Output the (x, y) coordinate of the center of the cell containing the given text.  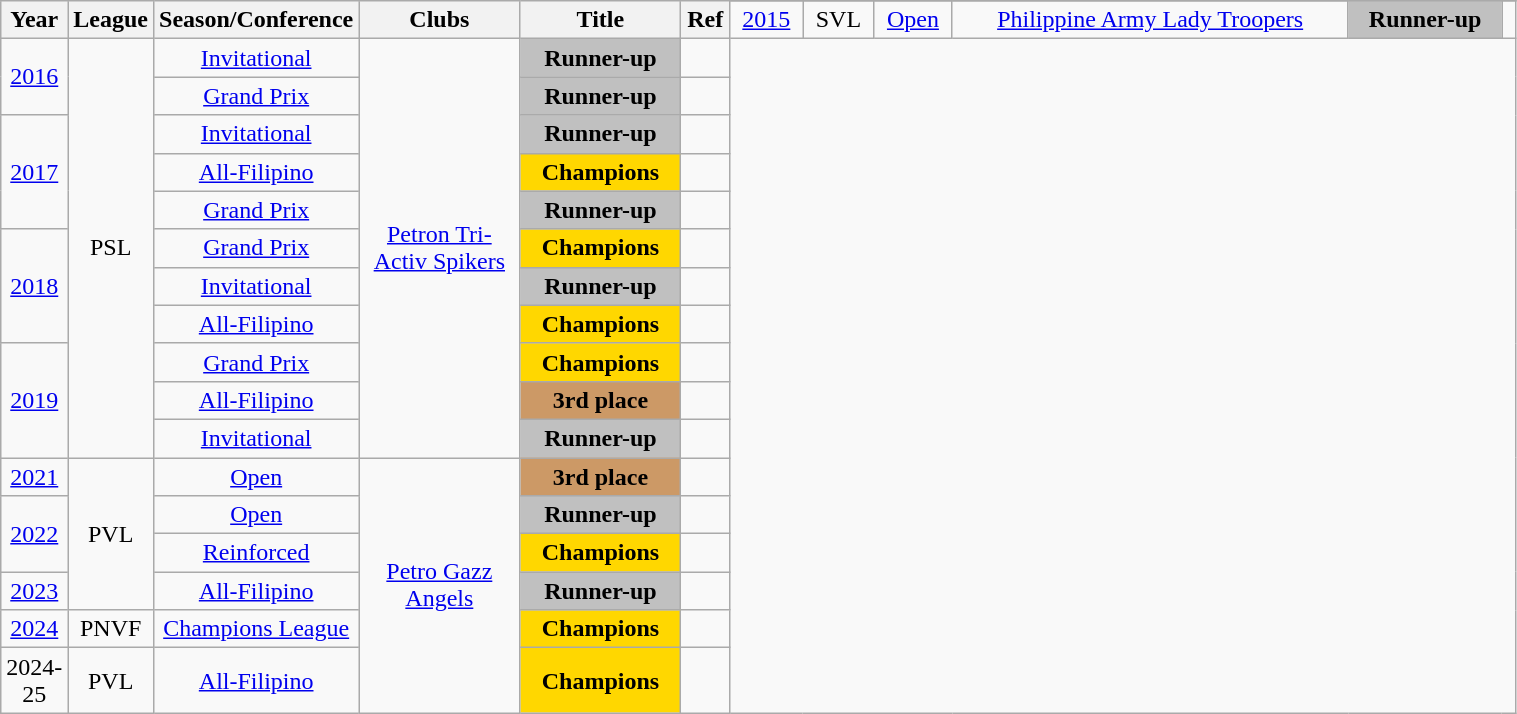
2024-25 (34, 680)
2019 (34, 400)
Year (34, 20)
PNVF (111, 629)
Champions League (256, 629)
2018 (34, 286)
Title (600, 20)
League (111, 20)
2023 (34, 591)
2024 (34, 629)
Season/Conference (256, 20)
Petron Tri-Activ Spikers (440, 248)
Philippine Army Lady Troopers (1150, 20)
2021 (34, 477)
Clubs (440, 20)
2017 (34, 172)
2022 (34, 534)
Ref (706, 20)
SVL (838, 20)
2016 (34, 77)
Reinforced (256, 553)
Petro Gazz Angels (440, 586)
2015 (766, 20)
PSL (111, 248)
